Search for the cell housing the specified text and yield its [X, Y] center coordinate. 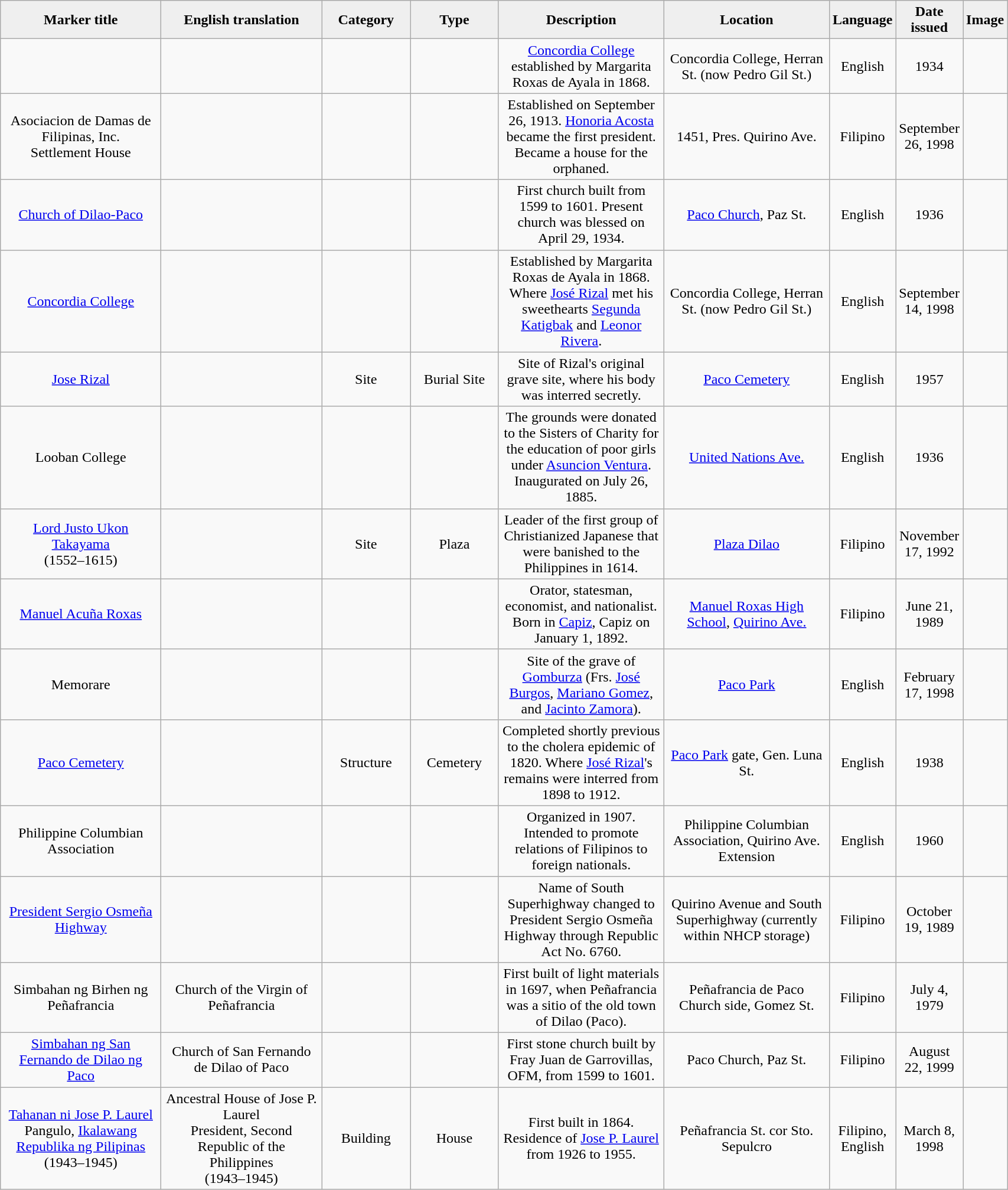
Filipino, English [862, 1139]
August 22, 1999 [929, 1060]
February 17, 1998 [929, 684]
Simbahan ng San Fernando de Dilao ng Paco [81, 1060]
Site of the grave of Gomburza (Frs. José Burgos, Mariano Gomez, and Jacinto Zamora). [581, 684]
Completed shortly previous to the cholera epidemic of 1820. Where José Rizal's remains were interred from 1898 to 1912. [581, 762]
Peñafrancia St. cor Sto. Sepulcro [746, 1139]
November 17, 1992 [929, 543]
Concordia College established by Margarita Roxas de Ayala in 1868. [581, 66]
Asociacion de Damas de Filipinas, Inc.Settlement House [81, 136]
Language [862, 20]
Category [366, 20]
Description [581, 20]
1957 [929, 379]
United Nations Ave. [746, 457]
First built of light materials in 1697, when Peñafrancia was a sitio of the old town of Dilao (Paco). [581, 998]
Marker title [81, 20]
President Sergio Osmeña Highway [81, 920]
English translation [242, 20]
Church of Dilao-Paco [81, 215]
Manuel Roxas High School, Quirino Ave. [746, 614]
September 26, 1998 [929, 136]
Looban College [81, 457]
1938 [929, 762]
Orator, statesman, economist, and nationalist. Born in Capiz, Capiz on January 1, 1892. [581, 614]
Leader of the first group of Christianized Japanese that were banished to the Philippines in 1614. [581, 543]
Site of Rizal's original grave site, where his body was interred secretly. [581, 379]
The grounds were donated to the Sisters of Charity for the education of poor girls under Asuncion Ventura. Inaugurated on July 26, 1885. [581, 457]
Image [985, 20]
Church of San Fernando de Dilao of Paco [242, 1060]
Plaza [455, 543]
June 21, 1989 [929, 614]
October 19, 1989 [929, 920]
Ancestral House of Jose P. LaurelPresident, Second Republic of the Philippines(1943–1945) [242, 1139]
First church built from 1599 to 1601. Present church was blessed on April 29, 1934. [581, 215]
Date issued [929, 20]
Jose Rizal [81, 379]
Established by Margarita Roxas de Ayala in 1868. Where José Rizal met his sweethearts Segunda Katigbak and Leonor Rivera. [581, 301]
Quirino Avenue and South Superhighway (currently within NHCP storage) [746, 920]
Philippine Columbian Association, Quirino Ave. Extension [746, 841]
July 4, 1979 [929, 998]
Name of South Superhighway changed to President Sergio Osmeña Highway through Republic Act No. 6760. [581, 920]
1960 [929, 841]
Building [366, 1139]
First stone church built by Fray Juan de Garrovillas, OFM, from 1599 to 1601. [581, 1060]
1451, Pres. Quirino Ave. [746, 136]
Burial Site [455, 379]
Memorare [81, 684]
Concordia College [81, 301]
Tahanan ni Jose P. LaurelPangulo, Ikalawang Republika ng Pilipinas(1943–1945) [81, 1139]
Manuel Acuña Roxas [81, 614]
Organized in 1907. Intended to promote relations of Filipinos to foreign nationals. [581, 841]
Peñafrancia de Paco Church side, Gomez St. [746, 998]
Paco Park [746, 684]
September 14, 1998 [929, 301]
House [455, 1139]
Plaza Dilao [746, 543]
Structure [366, 762]
Established on September 26, 1913. Honoria Acosta became the first president. Became a house for the orphaned. [581, 136]
March 8, 1998 [929, 1139]
First built in 1864. Residence of Jose P. Laurel from 1926 to 1955. [581, 1139]
Simbahan ng Birhen ng Peñafrancia [81, 998]
Lord Justo Ukon Takayama(1552–1615) [81, 543]
1934 [929, 66]
Type [455, 20]
Philippine Columbian Association [81, 841]
Paco Park gate, Gen. Luna St. [746, 762]
Church of the Virgin of Peñafrancia [242, 998]
Cemetery [455, 762]
Location [746, 20]
